Search for the cell housing the specified text and yield its [X, Y] center coordinate. 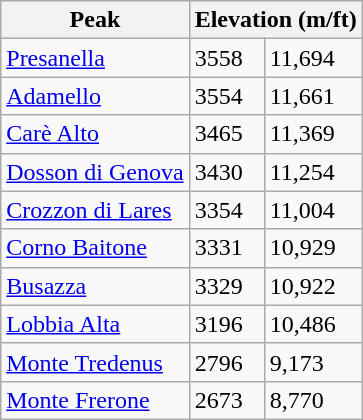
Carè Alto [95, 134]
8,770 [313, 400]
11,004 [313, 210]
3331 [226, 248]
10,922 [313, 286]
Corno Baitone [95, 248]
3354 [226, 210]
2673 [226, 400]
11,661 [313, 96]
Dosson di Genova [95, 172]
11,369 [313, 134]
Lobbia Alta [95, 324]
10,486 [313, 324]
3430 [226, 172]
3554 [226, 96]
Presanella [95, 58]
Crozzon di Lares [95, 210]
10,929 [313, 248]
9,173 [313, 362]
3196 [226, 324]
3465 [226, 134]
Adamello [95, 96]
2796 [226, 362]
11,694 [313, 58]
3558 [226, 58]
Busazza [95, 286]
Monte Tredenus [95, 362]
Peak [95, 20]
Monte Frerone [95, 400]
Elevation (m/ft) [276, 20]
11,254 [313, 172]
3329 [226, 286]
